For the text-containing cell, return its midpoint in (x, y) coordinate format. 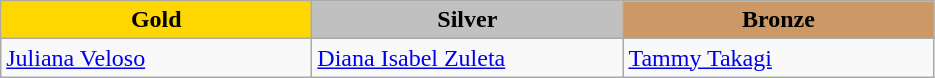
Juliana Veloso (156, 58)
Diana Isabel Zuleta (468, 58)
Bronze (778, 20)
Silver (468, 20)
Tammy Takagi (778, 58)
Gold (156, 20)
